Locate the cell with the specified text and output its (X, Y) center coordinate. 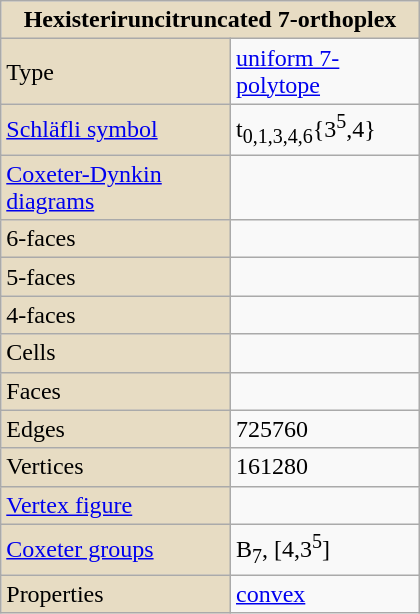
convex (324, 594)
Hexisteriruncitruncated 7-orthoplex (210, 20)
t0,1,3,4,6{35,4} (324, 130)
Type (116, 72)
5-faces (116, 277)
Vertex figure (116, 505)
Vertices (116, 467)
Edges (116, 429)
6-faces (116, 239)
725760 (324, 429)
Coxeter groups (116, 550)
4-faces (116, 315)
Coxeter-Dynkin diagrams (116, 188)
161280 (324, 467)
Schläfli symbol (116, 130)
B7, [4,35] (324, 550)
Properties (116, 594)
Faces (116, 391)
Cells (116, 353)
uniform 7-polytope (324, 72)
